For the text-containing cell, return its midpoint in (X, Y) coordinate format. 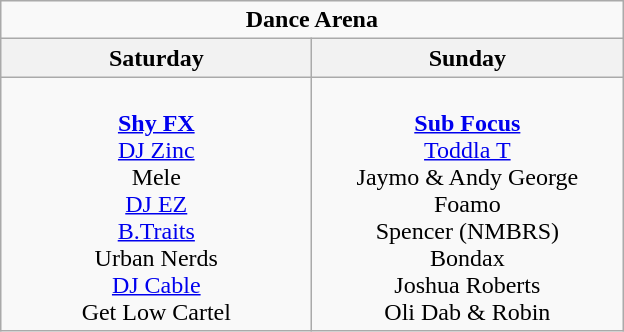
Sub Focus Toddla T Jaymo & Andy George Foamo Spencer (NMBRS) Bondax Joshua Roberts Oli Dab & Robin (468, 204)
Sunday (468, 58)
Dance Arena (312, 20)
Shy FX DJ Zinc Mele DJ EZ B.Traits Urban Nerds DJ Cable Get Low Cartel (156, 204)
Saturday (156, 58)
